Capture the cell that displays the provided text and extract its (X, Y) central coordinate. 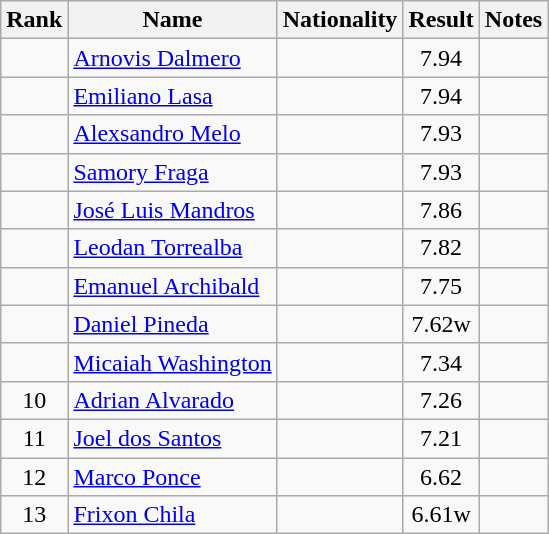
Notes (513, 20)
José Luis Mandros (172, 210)
Alexsandro Melo (172, 134)
Name (172, 20)
7.26 (441, 400)
7.62w (441, 324)
Daniel Pineda (172, 324)
Frixon Chila (172, 515)
7.21 (441, 438)
Micaiah Washington (172, 362)
Adrian Alvarado (172, 400)
Samory Fraga (172, 172)
12 (34, 477)
6.62 (441, 477)
Arnovis Dalmero (172, 58)
Emanuel Archibald (172, 286)
7.75 (441, 286)
13 (34, 515)
Emiliano Lasa (172, 96)
7.86 (441, 210)
Rank (34, 20)
11 (34, 438)
7.34 (441, 362)
Nationality (340, 20)
Leodan Torrealba (172, 248)
Joel dos Santos (172, 438)
Marco Ponce (172, 477)
6.61w (441, 515)
Result (441, 20)
10 (34, 400)
7.82 (441, 248)
